Return [x, y] of the center of cell containing provided text 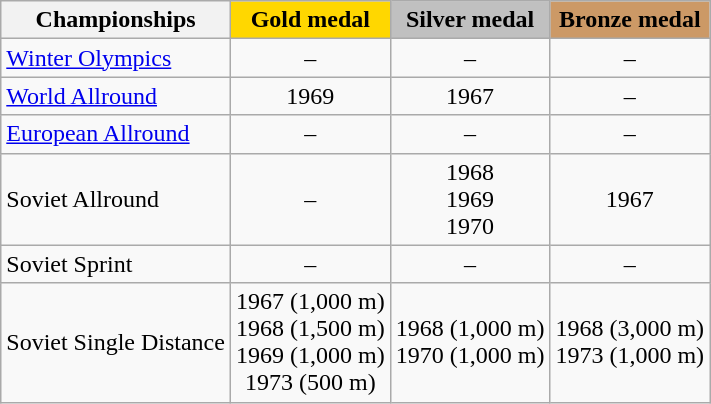
European Allround [116, 134]
World Allround [116, 96]
Winter Olympics [116, 58]
1967 (1,000 m) 1968 (1,500 m) 1969 (1,000 m) 1973 (500 m) [310, 342]
Silver medal [470, 20]
1968 (1,000 m) 1970 (1,000 m) [470, 342]
Soviet Single Distance [116, 342]
Soviet Sprint [116, 264]
1968 1969 1970 [470, 199]
Gold medal [310, 20]
Bronze medal [630, 20]
1968 (3,000 m) 1973 (1,000 m) [630, 342]
Championships [116, 20]
1969 [310, 96]
Soviet Allround [116, 199]
